Extract the [x, y] coordinate from the center of the cell holding the provided text.  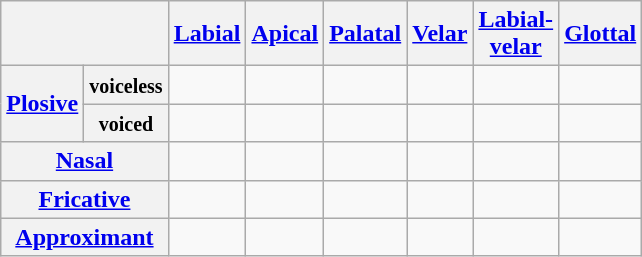
Labial-velar [516, 34]
voiceless [126, 85]
Glottal [600, 34]
voiced [126, 123]
Labial [207, 34]
Plosive [42, 104]
Nasal [84, 161]
Approximant [84, 237]
Palatal [366, 34]
Apical [285, 34]
Velar [440, 34]
Fricative [84, 199]
